Capture the cell that displays the provided text and extract its [x, y] central coordinate. 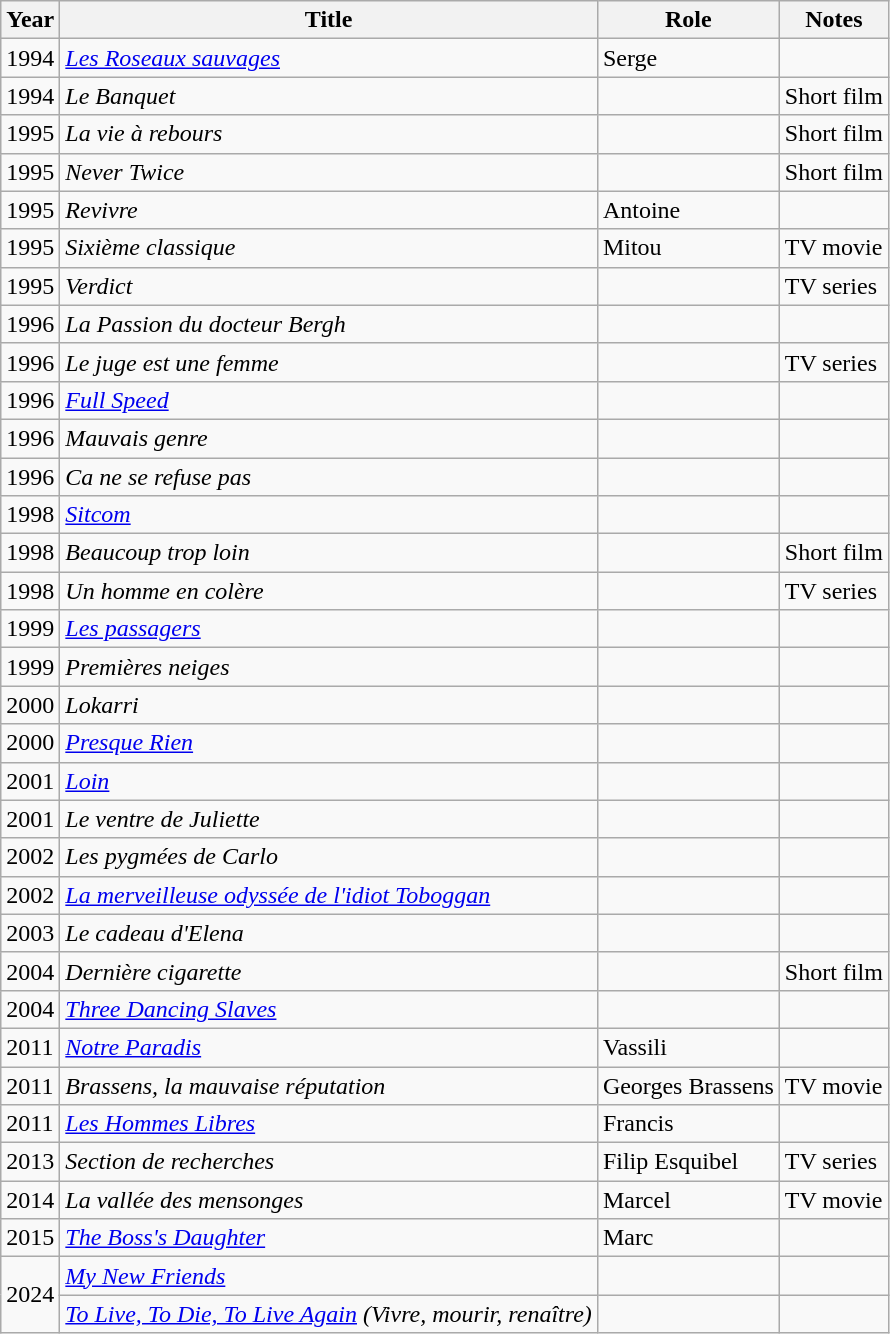
Les Hommes Libres [329, 1124]
Marcel [688, 1200]
Un homme en colère [329, 591]
La vallée des mensonges [329, 1200]
Beaucoup trop loin [329, 553]
Revivre [329, 210]
Section de recherches [329, 1162]
2013 [30, 1162]
Le ventre de Juliette [329, 819]
Georges Brassens [688, 1085]
Filip Esquibel [688, 1162]
Marc [688, 1238]
Title [329, 20]
Mitou [688, 248]
Ca ne se refuse pas [329, 477]
Le cadeau d'Elena [329, 933]
Notre Paradis [329, 1047]
To Live, To Die, To Live Again (Vivre, mourir, renaître) [329, 1314]
La vie à rebours [329, 134]
2024 [30, 1295]
Three Dancing Slaves [329, 1009]
Full Speed [329, 400]
2003 [30, 933]
Les passagers [329, 629]
Sixième classique [329, 248]
My New Friends [329, 1276]
Antoine [688, 210]
La merveilleuse odyssée de l'idiot Toboggan [329, 895]
Serge [688, 58]
Notes [834, 20]
Verdict [329, 286]
Year [30, 20]
Brassens, la mauvaise réputation [329, 1085]
Presque Rien [329, 743]
Lokarri [329, 705]
Never Twice [329, 172]
Les Roseaux sauvages [329, 58]
2015 [30, 1238]
Vassili [688, 1047]
Dernière cigarette [329, 971]
Le juge est une femme [329, 362]
Le Banquet [329, 96]
Les pygmées de Carlo [329, 857]
Sitcom [329, 515]
La Passion du docteur Bergh [329, 324]
Mauvais genre [329, 438]
Role [688, 20]
The Boss's Daughter [329, 1238]
Francis [688, 1124]
Loin [329, 781]
2014 [30, 1200]
Premières neiges [329, 667]
